Extract the (x, y) coordinate from the center of the cell holding the provided text.  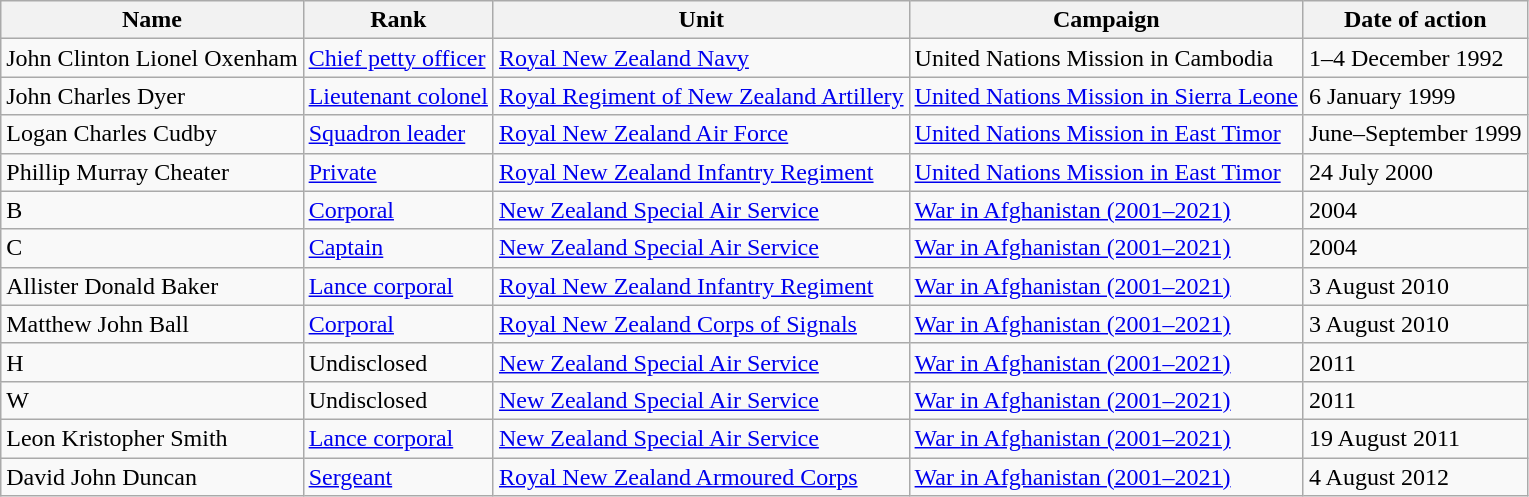
Royal New Zealand Navy (701, 58)
Sergeant (398, 477)
Campaign (1106, 20)
Rank (398, 20)
Squadron leader (398, 134)
Matthew John Ball (152, 324)
June–September 1999 (1415, 134)
C (152, 248)
B (152, 210)
Name (152, 20)
Royal New Zealand Air Force (701, 134)
24 July 2000 (1415, 172)
Unit (701, 20)
Royal New Zealand Corps of Signals (701, 324)
John Charles Dyer (152, 96)
Leon Kristopher Smith (152, 438)
Chief petty officer (398, 58)
1–4 December 1992 (1415, 58)
H (152, 362)
John Clinton Lionel Oxenham (152, 58)
David John Duncan (152, 477)
Lieutenant colonel (398, 96)
19 August 2011 (1415, 438)
Captain (398, 248)
Logan Charles Cudby (152, 134)
Phillip Murray Cheater (152, 172)
Private (398, 172)
Date of action (1415, 20)
United Nations Mission in Cambodia (1106, 58)
Royal New Zealand Armoured Corps (701, 477)
United Nations Mission in Sierra Leone (1106, 96)
W (152, 400)
Royal Regiment of New Zealand Artillery (701, 96)
Allister Donald Baker (152, 286)
6 January 1999 (1415, 96)
4 August 2012 (1415, 477)
